Capture the cell that displays the provided text and extract its (x, y) central coordinate. 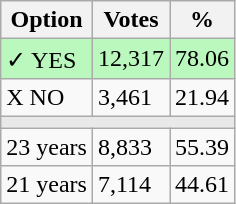
55.39 (202, 147)
44.61 (202, 185)
21 years (47, 185)
Option (47, 20)
23 years (47, 147)
3,461 (130, 97)
✓ YES (47, 59)
78.06 (202, 59)
Votes (130, 20)
X NO (47, 97)
7,114 (130, 185)
12,317 (130, 59)
% (202, 20)
21.94 (202, 97)
8,833 (130, 147)
